Search for the cell housing the specified text and yield its (X, Y) center coordinate. 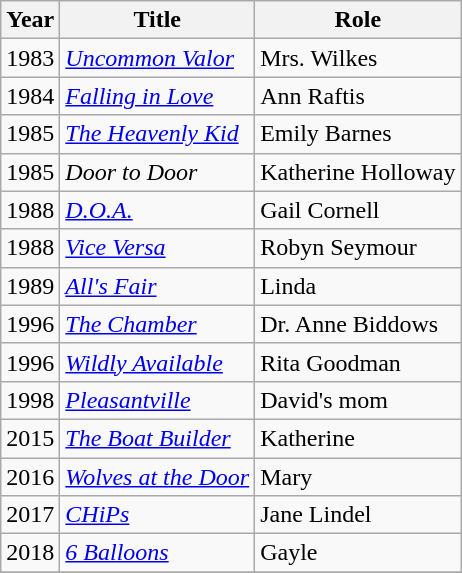
Title (158, 20)
Vice Versa (158, 248)
Gayle (358, 553)
Rita Goodman (358, 362)
Robyn Seymour (358, 248)
Ann Raftis (358, 96)
Gail Cornell (358, 210)
Mary (358, 477)
Jane Lindel (358, 515)
CHiPs (158, 515)
1998 (30, 400)
2015 (30, 438)
Mrs. Wilkes (358, 58)
Wolves at the Door (158, 477)
6 Balloons (158, 553)
1984 (30, 96)
The Heavenly Kid (158, 134)
Pleasantville (158, 400)
2016 (30, 477)
Uncommon Valor (158, 58)
David's mom (358, 400)
Emily Barnes (358, 134)
Wildly Available (158, 362)
1989 (30, 286)
Role (358, 20)
Door to Door (158, 172)
Falling in Love (158, 96)
Katherine (358, 438)
Dr. Anne Biddows (358, 324)
The Chamber (158, 324)
2017 (30, 515)
Year (30, 20)
D.O.A. (158, 210)
2018 (30, 553)
The Boat Builder (158, 438)
Katherine Holloway (358, 172)
Linda (358, 286)
1983 (30, 58)
All's Fair (158, 286)
